Locate the cell with the specified text and output its [X, Y] center coordinate. 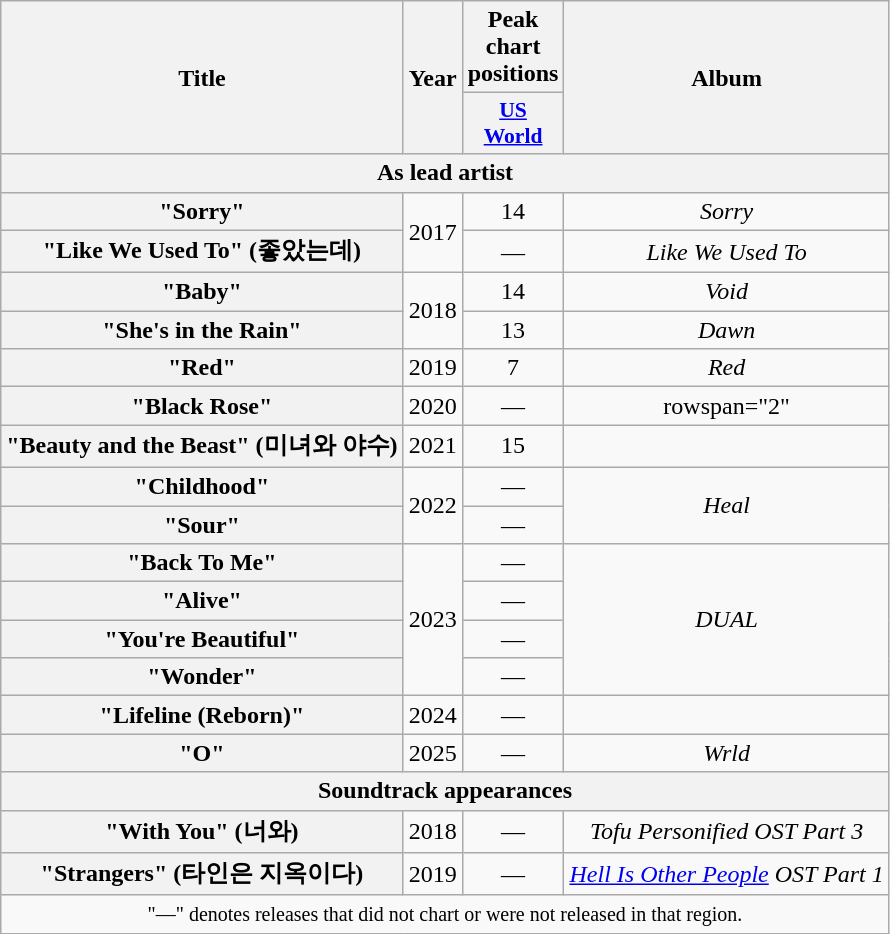
2017 [432, 232]
"Sour" [202, 525]
Wrld [726, 753]
"With You" (너와) [202, 832]
"Lifeline (Reborn)" [202, 715]
"Red" [202, 368]
Tofu Personified OST Part 3 [726, 832]
"Childhood" [202, 486]
Peak chart positions [513, 47]
Title [202, 78]
15 [513, 446]
Like We Used To [726, 252]
2020 [432, 406]
"Black Rose" [202, 406]
Void [726, 292]
"O" [202, 753]
"Beauty and the Beast" (미녀와 야수) [202, 446]
2021 [432, 446]
2022 [432, 505]
Sorry [726, 211]
"Sorry" [202, 211]
"Wonder" [202, 677]
Red [726, 368]
"Back To Me" [202, 563]
Year [432, 78]
"She's in the Rain" [202, 330]
"—" denotes releases that did not chart or were not released in that region. [445, 914]
Album [726, 78]
"Like We Used To" (좋았는데) [202, 252]
2023 [432, 620]
USWorld [513, 124]
"Baby" [202, 292]
Soundtrack appearances [445, 791]
2025 [432, 753]
Heal [726, 505]
DUAL [726, 620]
As lead artist [445, 173]
7 [513, 368]
Dawn [726, 330]
Hell Is Other People OST Part 1 [726, 874]
rowspan="2" [726, 406]
"Strangers" (타인은 지옥이다) [202, 874]
2024 [432, 715]
13 [513, 330]
"You're Beautiful" [202, 639]
"Alive" [202, 601]
